Provide the (x, y) coordinate of the cell's center where the given text is located.  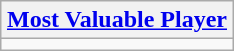
Most Valuable Player (116, 20)
